Capture the cell that displays the provided text and extract its [X, Y] central coordinate. 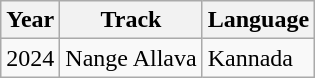
Kannada [258, 58]
Nange Allava [131, 58]
Track [131, 20]
2024 [30, 58]
Year [30, 20]
Language [258, 20]
